Locate the cell with the specified text and output its (X, Y) center coordinate. 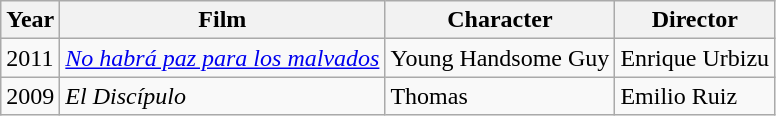
Emilio Ruiz (695, 96)
Thomas (500, 96)
Year (30, 20)
Young Handsome Guy (500, 58)
Character (500, 20)
Film (222, 20)
Enrique Urbizu (695, 58)
2009 (30, 96)
Director (695, 20)
2011 (30, 58)
El Discípulo (222, 96)
No habrá paz para los malvados (222, 58)
